Identify which cell holds the provided text, then report its (X, Y) central coordinate. 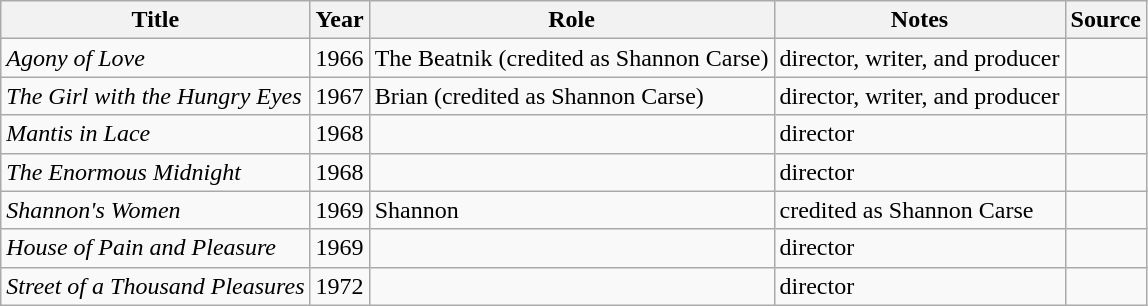
1972 (340, 286)
1967 (340, 96)
Shannon's Women (156, 210)
credited as Shannon Carse (920, 210)
Year (340, 20)
Source (1106, 20)
Notes (920, 20)
House of Pain and Pleasure (156, 248)
Street of a Thousand Pleasures (156, 286)
Brian (credited as Shannon Carse) (572, 96)
The Girl with the Hungry Eyes (156, 96)
Title (156, 20)
Role (572, 20)
Agony of Love (156, 58)
The Beatnik (credited as Shannon Carse) (572, 58)
Shannon (572, 210)
1966 (340, 58)
Mantis in Lace (156, 134)
The Enormous Midnight (156, 172)
